Locate the cell with the specified text and output its (X, Y) center coordinate. 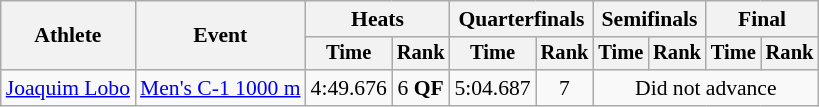
7 (565, 88)
Final (762, 19)
Joaquim Lobo (68, 88)
Athlete (68, 36)
Men's C-1 1000 m (220, 88)
Semifinals (649, 19)
6 QF (421, 88)
Event (220, 36)
5:04.687 (492, 88)
4:49.676 (349, 88)
Quarterfinals (521, 19)
Did not advance (706, 88)
Heats (378, 19)
